Detect which cell encompasses the target text, then output its [x, y] center coordinate. 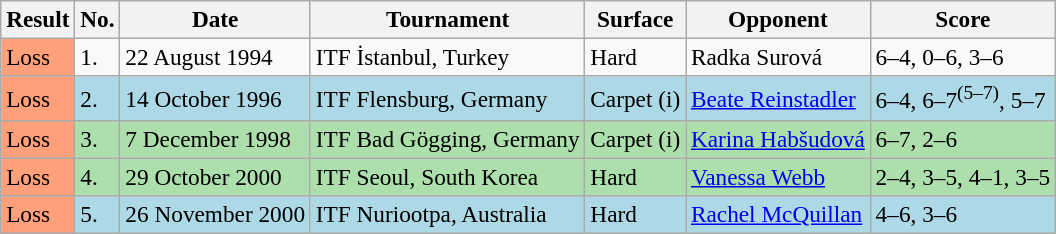
ITF Nuriootpa, Australia [448, 214]
3. [98, 139]
ITF Flensburg, Germany [448, 98]
Date [215, 19]
22 August 1994 [215, 57]
Radka Surová [778, 57]
Surface [636, 19]
ITF Bad Gögging, Germany [448, 139]
4–6, 3–6 [962, 214]
ITF Seoul, South Korea [448, 177]
29 October 2000 [215, 177]
Opponent [778, 19]
14 October 1996 [215, 98]
Result [38, 19]
4. [98, 177]
6–4, 6–7(5–7), 5–7 [962, 98]
2–4, 3–5, 4–1, 3–5 [962, 177]
Vanessa Webb [778, 177]
No. [98, 19]
6–4, 0–6, 3–6 [962, 57]
Tournament [448, 19]
1. [98, 57]
ITF İstanbul, Turkey [448, 57]
6–7, 2–6 [962, 139]
7 December 1998 [215, 139]
Beate Reinstadler [778, 98]
26 November 2000 [215, 214]
Rachel McQuillan [778, 214]
2. [98, 98]
Score [962, 19]
5. [98, 214]
Karina Habšudová [778, 139]
